Pinpoint the cell where the given text exists, returning its (x, y) midpoint coordinate. 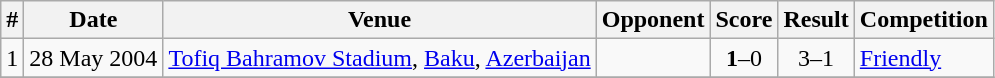
Competition (924, 20)
Tofiq Bahramov Stadium, Baku, Azerbaijan (380, 58)
3–1 (816, 58)
1 (12, 58)
Venue (380, 20)
1–0 (744, 58)
Score (744, 20)
# (12, 20)
Friendly (924, 58)
Date (94, 20)
Result (816, 20)
Opponent (653, 20)
28 May 2004 (94, 58)
